Determine the (X, Y) coordinate at the center of the cell enclosing the given text.  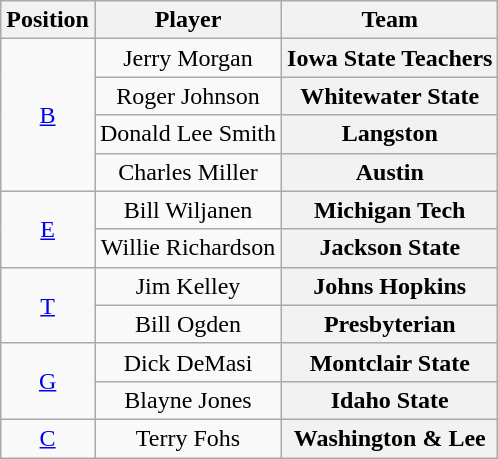
Position (48, 20)
Austin (390, 172)
Roger Johnson (188, 96)
B (48, 115)
Iowa State Teachers (390, 58)
Montclair State (390, 362)
Charles Miller (188, 172)
Dick DeMasi (188, 362)
Washington & Lee (390, 438)
Donald Lee Smith (188, 134)
Willie Richardson (188, 248)
C (48, 438)
T (48, 305)
Jackson State (390, 248)
Bill Wiljanen (188, 210)
E (48, 229)
Johns Hopkins (390, 286)
Team (390, 20)
Presbyterian (390, 324)
G (48, 381)
Player (188, 20)
Terry Fohs (188, 438)
Idaho State (390, 400)
Whitewater State (390, 96)
Langston (390, 134)
Michigan Tech (390, 210)
Blayne Jones (188, 400)
Bill Ogden (188, 324)
Jim Kelley (188, 286)
Jerry Morgan (188, 58)
